Provide the (x, y) coordinate of the cell's center where the given text is located.  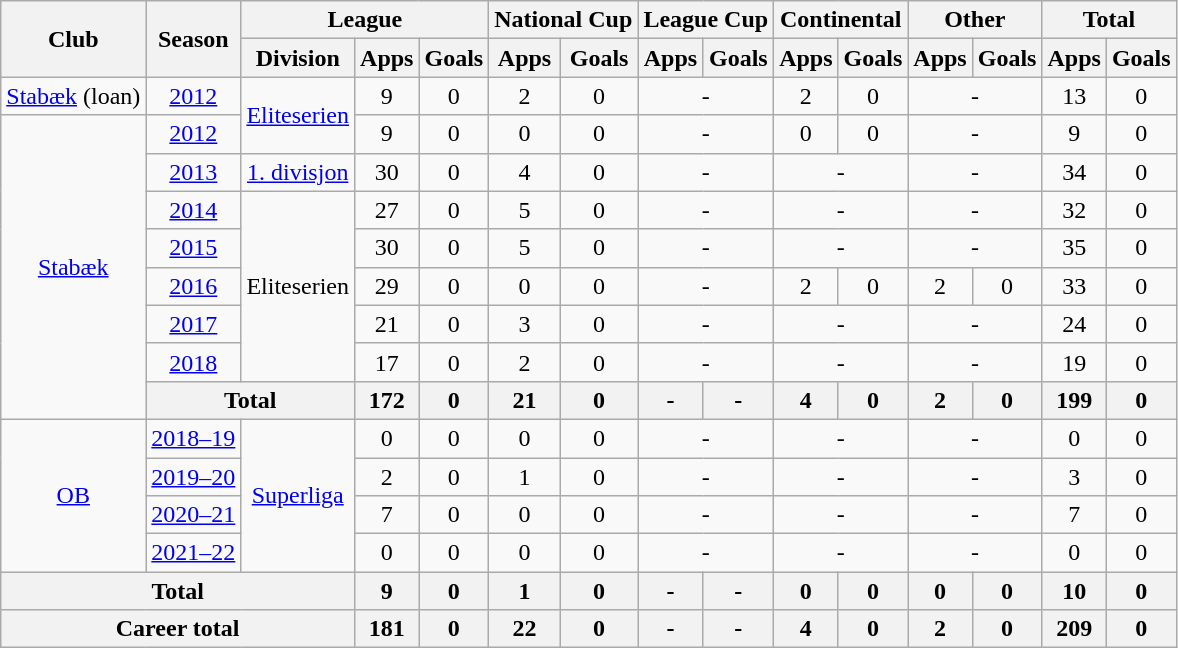
17 (387, 362)
Other (975, 20)
35 (1074, 248)
34 (1074, 172)
2018–19 (194, 438)
Club (74, 39)
2018 (194, 362)
National Cup (564, 20)
2021–22 (194, 553)
32 (1074, 210)
10 (1074, 591)
Stabæk (loan) (74, 96)
13 (1074, 96)
Career total (178, 629)
2016 (194, 286)
181 (387, 629)
Division (298, 58)
172 (387, 400)
2020–21 (194, 515)
2017 (194, 324)
Stabæk (74, 267)
24 (1074, 324)
League Cup (706, 20)
2013 (194, 172)
27 (387, 210)
Superliga (298, 495)
199 (1074, 400)
2019–20 (194, 477)
OB (74, 495)
2015 (194, 248)
Season (194, 39)
Continental (841, 20)
33 (1074, 286)
League (365, 20)
209 (1074, 629)
19 (1074, 362)
1. divisjon (298, 172)
2014 (194, 210)
29 (387, 286)
22 (525, 629)
